Return [x, y] of the center of cell containing provided text 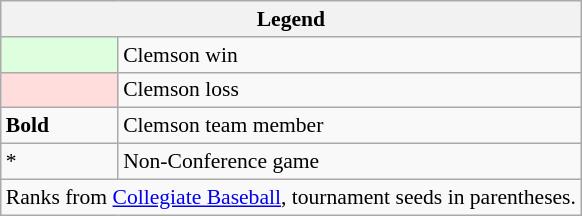
Clemson win [350, 55]
Legend [291, 19]
Bold [60, 126]
Clemson loss [350, 90]
* [60, 162]
Clemson team member [350, 126]
Ranks from Collegiate Baseball, tournament seeds in parentheses. [291, 197]
Non-Conference game [350, 162]
